Detect which cell encompasses the target text, then output its [X, Y] center coordinate. 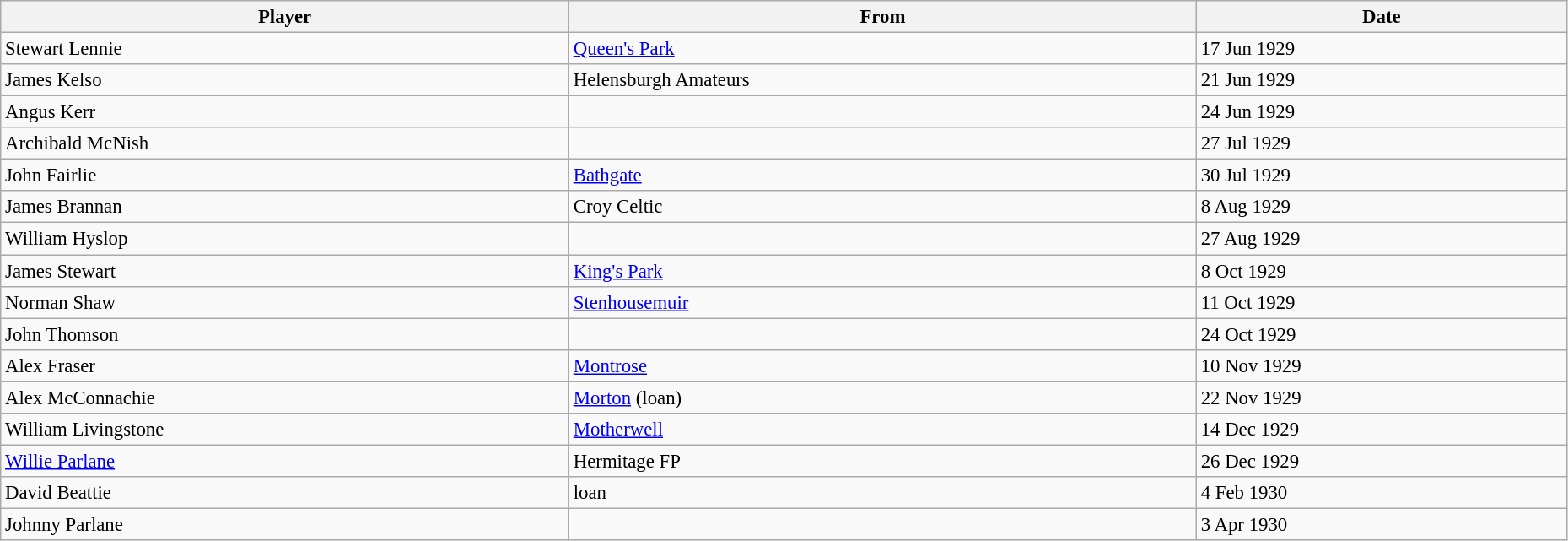
Montrose [882, 365]
William Livingstone [285, 430]
James Stewart [285, 271]
10 Nov 1929 [1382, 365]
Norman Shaw [285, 302]
21 Jun 1929 [1382, 80]
Stewart Lennie [285, 49]
King's Park [882, 271]
Alex McConnachie [285, 398]
John Fairlie [285, 176]
Stenhousemuir [882, 302]
James Brannan [285, 207]
Willie Parlane [285, 461]
11 Oct 1929 [1382, 302]
From [882, 17]
4 Feb 1930 [1382, 493]
Archibald McNish [285, 143]
26 Dec 1929 [1382, 461]
Queen's Park [882, 49]
Player [285, 17]
Alex Fraser [285, 365]
27 Jul 1929 [1382, 143]
Johnny Parlane [285, 524]
Date [1382, 17]
Bathgate [882, 176]
Hermitage FP [882, 461]
17 Jun 1929 [1382, 49]
Croy Celtic [882, 207]
Morton (loan) [882, 398]
22 Nov 1929 [1382, 398]
14 Dec 1929 [1382, 430]
Angus Kerr [285, 112]
loan [882, 493]
James Kelso [285, 80]
27 Aug 1929 [1382, 239]
David Beattie [285, 493]
24 Jun 1929 [1382, 112]
Helensburgh Amateurs [882, 80]
Motherwell [882, 430]
30 Jul 1929 [1382, 176]
John Thomson [285, 334]
8 Oct 1929 [1382, 271]
24 Oct 1929 [1382, 334]
8 Aug 1929 [1382, 207]
William Hyslop [285, 239]
3 Apr 1930 [1382, 524]
